Capture the cell that displays the provided text and extract its (X, Y) central coordinate. 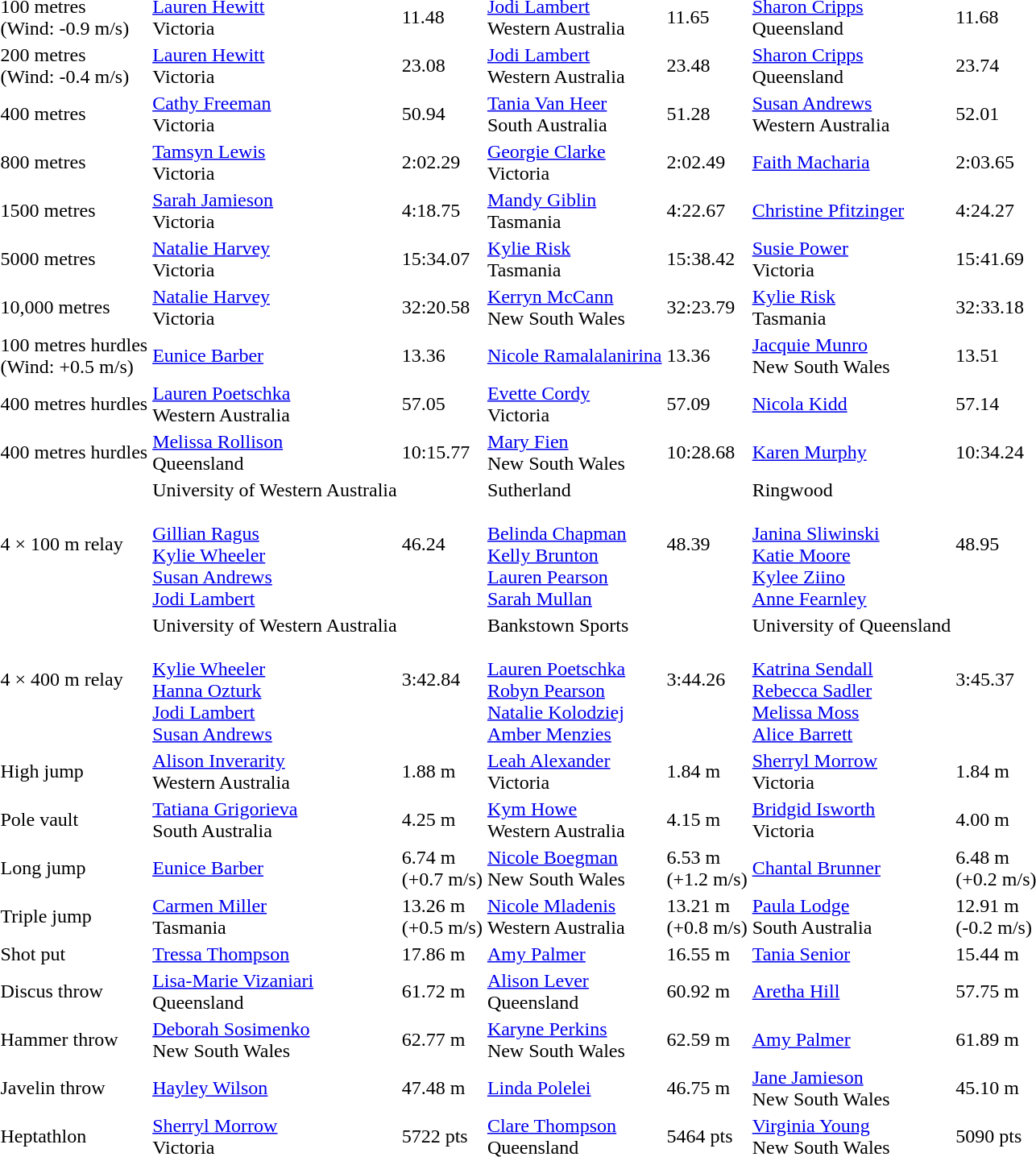
Bankstown SportsLauren PoetschkaRobyn PearsonNatalie KolodziejAmber Menzies (574, 680)
46.75 m (707, 1088)
Kerryn McCannNew South Wales (574, 308)
1.84 m (707, 772)
13.21 m (+0.8 m/s) (707, 917)
Sharon CrippsQueensland (852, 66)
Tania Van HeerSouth Australia (574, 114)
47.48 m (441, 1088)
10:28.68 (707, 453)
Alison LeverQueensland (574, 991)
4:18.75 (441, 211)
3:42.84 (441, 680)
Alison InverarityWestern Australia (276, 772)
17.86 m (441, 954)
Karen Murphy (852, 453)
Jacquie MunroNew South Wales (852, 356)
SutherlandBelinda ChapmanKelly BruntonLauren PearsonSarah Mullan (574, 545)
Lauren PoetschkaWestern Australia (276, 404)
Nicole BoegmanNew South Wales (574, 869)
Faith Macharia (852, 163)
15:38.42 (707, 259)
Deborah SosimenkoNew South Wales (276, 1039)
Tamsyn LewisVictoria (276, 163)
10:15.77 (441, 453)
32:23.79 (707, 308)
Hayley Wilson (276, 1088)
Lisa-Marie VizaniariQueensland (276, 991)
Jane JamiesonNew South Wales (852, 1088)
23.08 (441, 66)
2:02.29 (441, 163)
32:20.58 (441, 308)
Nicola Kidd (852, 404)
Cathy FreemanVictoria (276, 114)
50.94 (441, 114)
Bridgid IsworthVictoria (852, 820)
6.74 m (+0.7 m/s) (441, 869)
4.25 m (441, 820)
Paula LodgeSouth Australia (852, 917)
University of Western AustraliaKylie WheelerHanna OzturkJodi LambertSusan Andrews (276, 680)
Tania Senior (852, 954)
Kym HoweWestern Australia (574, 820)
Mandy GiblinTasmania (574, 211)
4:22.67 (707, 211)
Evette CordyVictoria (574, 404)
Nicole Ramalalanirina (574, 356)
13.26 m (+0.5 m/s) (441, 917)
Carmen MillerTasmania (276, 917)
Georgie ClarkeVictoria (574, 163)
Mary FienNew South Wales (574, 453)
23.48 (707, 66)
Linda Polelei (574, 1088)
Sherryl MorrowVictoria (852, 772)
Susie PowerVictoria (852, 259)
Jodi LambertWestern Australia (574, 66)
16.55 m (707, 954)
University of QueenslandKatrina SendallRebecca SadlerMelissa MossAlice Barrett (852, 680)
Melissa RollisonQueensland (276, 453)
Christine Pfitzinger (852, 211)
57.09 (707, 404)
4.15 m (707, 820)
Aretha Hill (852, 991)
61.72 m (441, 991)
62.77 m (441, 1039)
6.53 m (+1.2 m/s) (707, 869)
Nicole MladenisWestern Australia (574, 917)
Susan AndrewsWestern Australia (852, 114)
RingwoodJanina SliwinskiKatie MooreKylee ZiinoAnne Fearnley (852, 545)
60.92 m (707, 991)
Chantal Brunner (852, 869)
62.59 m (707, 1039)
Sarah JamiesonVictoria (276, 211)
46.24 (441, 545)
3:44.26 (707, 680)
Tressa Thompson (276, 954)
2:02.49 (707, 163)
Leah AlexanderVictoria (574, 772)
University of Western AustraliaGillian RagusKylie WheelerSusan AndrewsJodi Lambert (276, 545)
Lauren HewittVictoria (276, 66)
1.88 m (441, 772)
51.28 (707, 114)
48.39 (707, 545)
57.05 (441, 404)
15:34.07 (441, 259)
Tatiana GrigorievaSouth Australia (276, 820)
Karyne PerkinsNew South Wales (574, 1039)
